Return [x, y] of the center of cell containing provided text 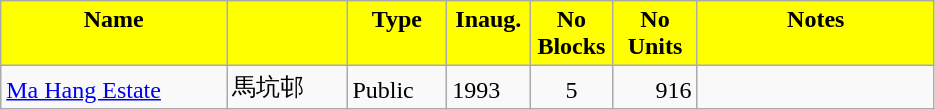
Public [397, 88]
馬坑邨 [287, 88]
No Blocks [572, 34]
Inaug. [488, 34]
No Units [655, 34]
Ma Hang Estate [114, 88]
916 [655, 88]
5 [572, 88]
Type [397, 34]
Notes [816, 34]
Name [114, 34]
1993 [488, 88]
